For the text-containing cell, return its midpoint in (x, y) coordinate format. 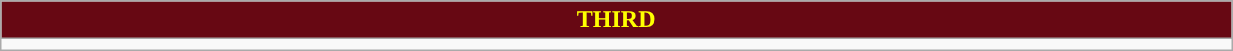
THIRD (616, 20)
